Detect which cell encompasses the target text, then output its (X, Y) center coordinate. 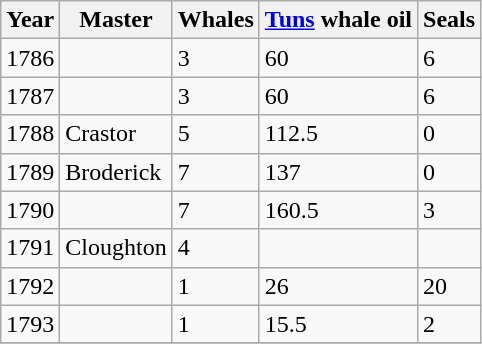
1791 (30, 248)
1788 (30, 134)
Year (30, 20)
5 (216, 134)
Tuns whale oil (338, 20)
1793 (30, 324)
Cloughton (116, 248)
Crastor (116, 134)
4 (216, 248)
1792 (30, 286)
20 (450, 286)
Broderick (116, 172)
1787 (30, 96)
15.5 (338, 324)
26 (338, 286)
1790 (30, 210)
Seals (450, 20)
1786 (30, 58)
Master (116, 20)
137 (338, 172)
112.5 (338, 134)
1789 (30, 172)
160.5 (338, 210)
Whales (216, 20)
2 (450, 324)
